Output the (x, y) coordinate of the center of the cell containing the given text.  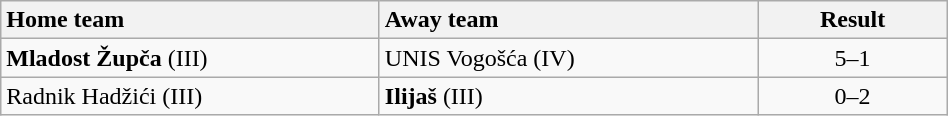
Away team (568, 20)
Home team (190, 20)
Radnik Hadžići (III) (190, 96)
0–2 (852, 96)
5–1 (852, 58)
Ilijaš (III) (568, 96)
UNIS Vogošća (IV) (568, 58)
Mladost Župča (III) (190, 58)
Result (852, 20)
